Scan for the cell matching the given text and deliver its [X, Y] coordinate at center. 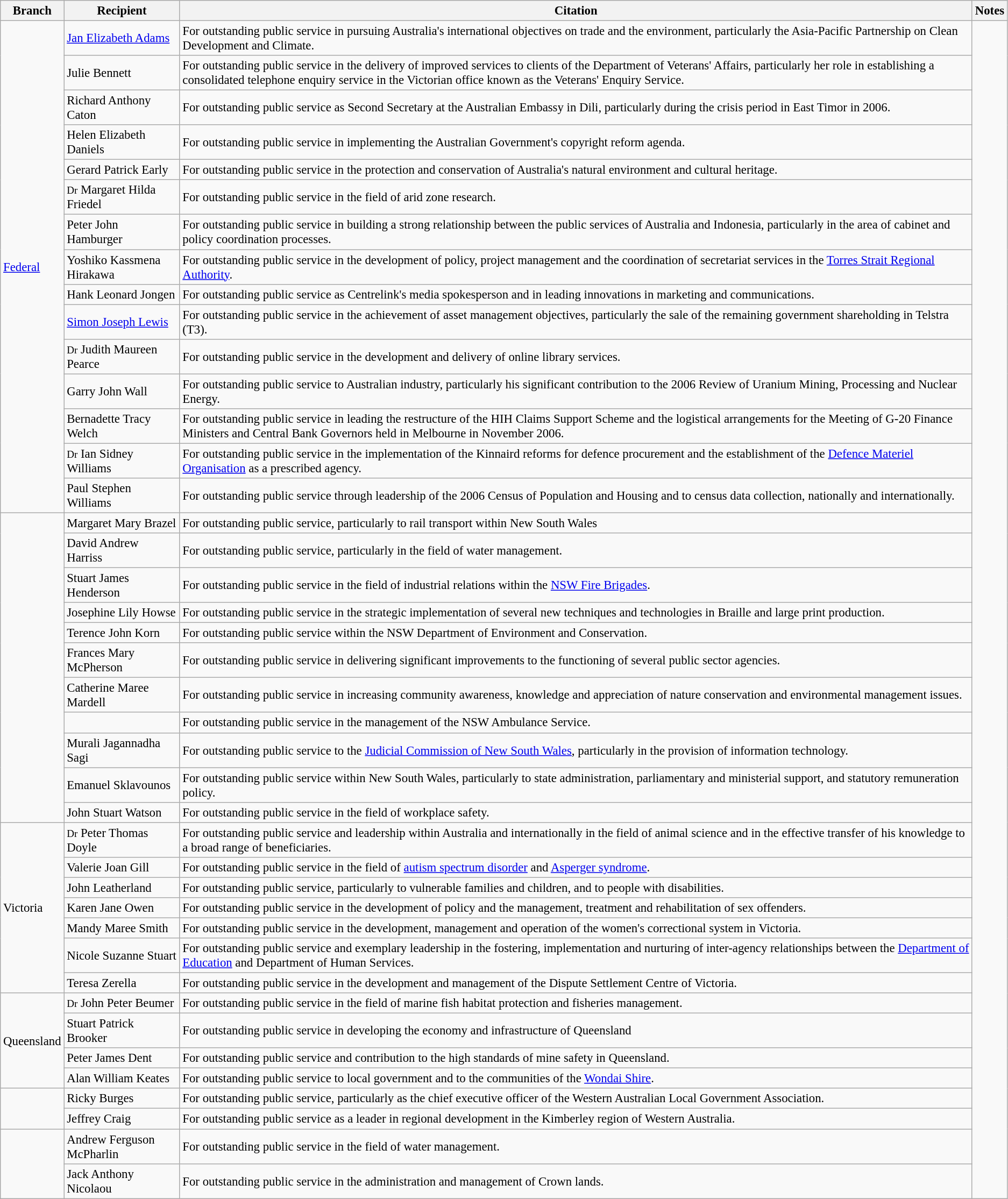
Notes [990, 11]
Hank Leonard Jongen [122, 294]
For outstanding public service in developing the economy and infrastructure of Queensland [576, 1031]
For outstanding public service, particularly to vulnerable families and children, and to people with disabilities. [576, 888]
For outstanding public service in the administration and management of Crown lands. [576, 1181]
Stuart James Henderson [122, 585]
For outstanding public service in the development and management of the Dispute Settlement Centre of Victoria. [576, 983]
Bernadette Tracy Welch [122, 426]
For outstanding public service in delivering significant improvements to the functioning of several public sector agencies. [576, 661]
Yoshiko Kassmena Hirakawa [122, 267]
Dr Margaret Hilda Friedel [122, 197]
Dr Peter Thomas Doyle [122, 840]
For outstanding public service in the field of industrial relations within the NSW Fire Brigades. [576, 585]
David Andrew Harriss [122, 551]
Stuart Patrick Brooker [122, 1031]
Ricky Burges [122, 1099]
For outstanding public service, particularly in the field of water management. [576, 551]
For outstanding public service in the management of the NSW Ambulance Service. [576, 723]
John Stuart Watson [122, 812]
Andrew Ferguson McPharlin [122, 1147]
Gerard Patrick Early [122, 170]
For outstanding public service as a leader in regional development in the Kimberley region of Western Australia. [576, 1119]
Branch [32, 11]
For outstanding public service in the field of autism spectrum disorder and Asperger syndrome. [576, 868]
Peter John Hamburger [122, 232]
For outstanding public service in the field of workplace safety. [576, 812]
Julie Bennett [122, 73]
Queensland [32, 1040]
Valerie Joan Gill [122, 868]
Garry John Wall [122, 392]
Catherine Maree Mardell [122, 695]
For outstanding public service in the field of marine fish habitat protection and fisheries management. [576, 1003]
Teresa Zerella [122, 983]
Margaret Mary Brazel [122, 523]
Alan William Keates [122, 1079]
Nicole Suzanne Stuart [122, 955]
For outstanding public service in the protection and conservation of Australia's natural environment and cultural heritage. [576, 170]
Dr Ian Sidney Williams [122, 460]
Federal [32, 267]
Richard Anthony Caton [122, 108]
Terence John Korn [122, 633]
Karen Jane Owen [122, 908]
For outstanding public service in the strategic implementation of several new techniques and technologies in Braille and large print production. [576, 613]
For outstanding public service to local government and to the communities of the Wondai Shire. [576, 1079]
For outstanding public service in the development, management and operation of the women's correctional system in Victoria. [576, 928]
Victoria [32, 908]
Frances Mary McPherson [122, 661]
Dr John Peter Beumer [122, 1003]
Emanuel Sklavounos [122, 785]
For outstanding public service in the field of arid zone research. [576, 197]
Peter James Dent [122, 1058]
Simon Joseph Lewis [122, 322]
Recipient [122, 11]
Josephine Lily Howse [122, 613]
For outstanding public service as Centrelink's media spokesperson and in leading innovations in marketing and communications. [576, 294]
For outstanding public service within the NSW Department of Environment and Conservation. [576, 633]
Murali Jagannadha Sagi [122, 750]
Jack Anthony Nicolaou [122, 1181]
Helen Elizabeth Daniels [122, 142]
Citation [576, 11]
Paul Stephen Williams [122, 496]
For outstanding public service to the Judicial Commission of New South Wales, particularly in the provision of information technology. [576, 750]
For outstanding public service, particularly to rail transport within New South Wales [576, 523]
Jeffrey Craig [122, 1119]
Mandy Maree Smith [122, 928]
For outstanding public service, particularly as the chief executive officer of the Western Australian Local Government Association. [576, 1099]
For outstanding public service in the field of water management. [576, 1147]
Jan Elizabeth Adams [122, 39]
John Leatherland [122, 888]
For outstanding public service in implementing the Australian Government's copyright reform agenda. [576, 142]
For outstanding public service in the development and delivery of online library services. [576, 356]
For outstanding public service as Second Secretary at the Australian Embassy in Dili, particularly during the crisis period in East Timor in 2006. [576, 108]
For outstanding public service in the development of policy and the management, treatment and rehabilitation of sex offenders. [576, 908]
Dr Judith Maureen Pearce [122, 356]
For outstanding public service and contribution to the high standards of mine safety in Queensland. [576, 1058]
